Extract the (X, Y) coordinate from the center of the cell holding the provided text.  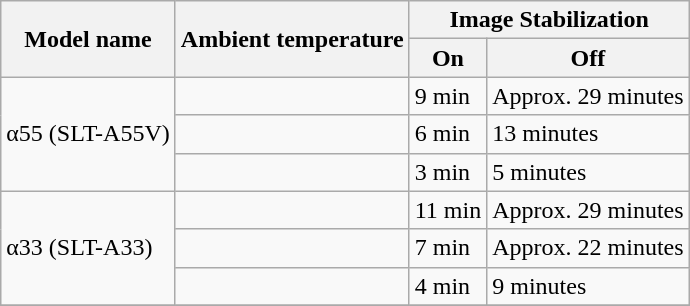
Approx. 22 minutes (588, 248)
Ambient temperature (292, 39)
7 min (448, 248)
9 minutes (588, 286)
α33 (SLT-A33) (88, 248)
13 minutes (588, 134)
On (448, 58)
4 min (448, 286)
Image Stabilization (549, 20)
Model name (88, 39)
α55 (SLT-A55V) (88, 134)
5 minutes (588, 172)
6 min (448, 134)
9 min (448, 96)
3 min (448, 172)
Off (588, 58)
11 min (448, 210)
